Search for the cell housing the specified text and yield its (x, y) center coordinate. 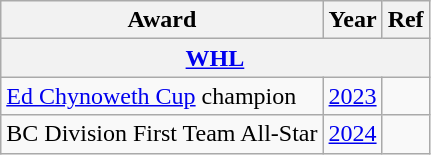
Year (352, 20)
Ed Chynoweth Cup champion (162, 96)
Ref (406, 20)
2023 (352, 96)
WHL (215, 58)
BC Division First Team All-Star (162, 134)
Award (162, 20)
2024 (352, 134)
